For the text-containing cell, return its midpoint in (X, Y) coordinate format. 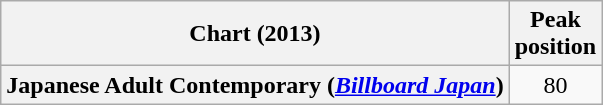
80 (555, 85)
Chart (2013) (255, 34)
Japanese Adult Contemporary (Billboard Japan) (255, 85)
Peakposition (555, 34)
